Determine the (X, Y) coordinate at the center of the cell enclosing the given text.  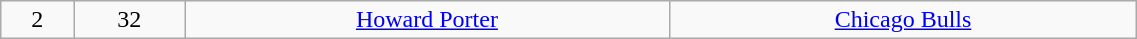
Howard Porter (427, 20)
Chicago Bulls (903, 20)
2 (38, 20)
32 (130, 20)
